For the text-containing cell, return its midpoint in [X, Y] coordinate format. 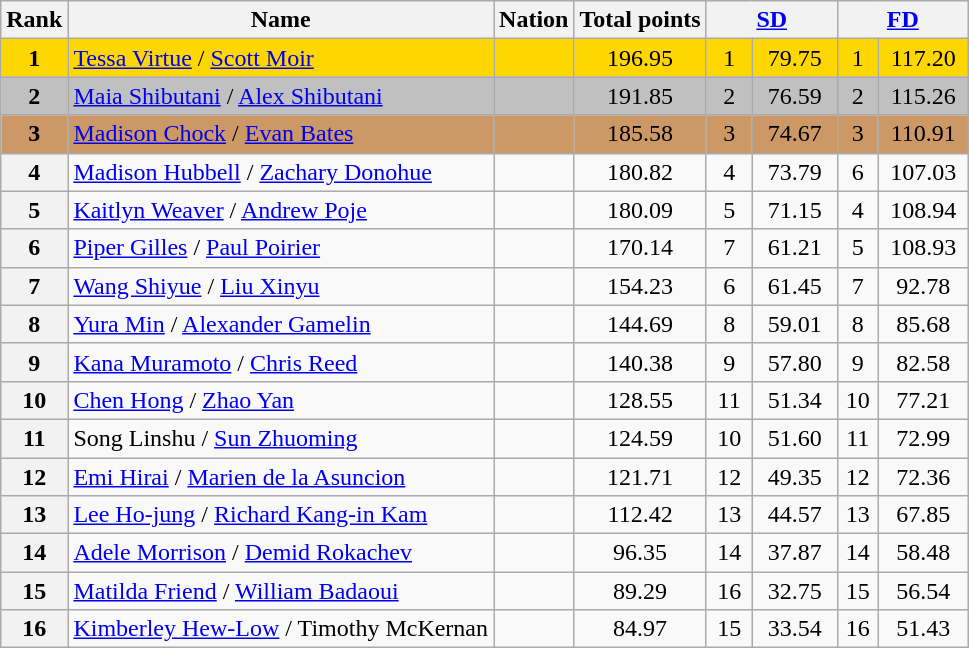
108.94 [923, 210]
56.54 [923, 591]
73.79 [794, 172]
67.85 [923, 515]
33.54 [794, 629]
Lee Ho-jung / Richard Kang-in Kam [281, 515]
180.09 [640, 210]
37.87 [794, 553]
Yura Min / Alexander Gamelin [281, 324]
Name [281, 20]
51.60 [794, 438]
76.59 [794, 96]
144.69 [640, 324]
185.58 [640, 134]
Total points [640, 20]
115.26 [923, 96]
57.80 [794, 362]
61.45 [794, 286]
124.59 [640, 438]
51.43 [923, 629]
96.35 [640, 553]
49.35 [794, 477]
Madison Chock / Evan Bates [281, 134]
128.55 [640, 400]
Kaitlyn Weaver / Andrew Poje [281, 210]
44.57 [794, 515]
59.01 [794, 324]
32.75 [794, 591]
92.78 [923, 286]
58.48 [923, 553]
79.75 [794, 58]
112.42 [640, 515]
121.71 [640, 477]
180.82 [640, 172]
Piper Gilles / Paul Poirier [281, 248]
Rank [34, 20]
Maia Shibutani / Alex Shibutani [281, 96]
72.99 [923, 438]
84.97 [640, 629]
154.23 [640, 286]
FD [902, 20]
77.21 [923, 400]
89.29 [640, 591]
170.14 [640, 248]
196.95 [640, 58]
Song Linshu / Sun Zhuoming [281, 438]
Kana Muramoto / Chris Reed [281, 362]
107.03 [923, 172]
74.67 [794, 134]
Tessa Virtue / Scott Moir [281, 58]
72.36 [923, 477]
85.68 [923, 324]
Chen Hong / Zhao Yan [281, 400]
191.85 [640, 96]
61.21 [794, 248]
110.91 [923, 134]
Kimberley Hew-Low / Timothy McKernan [281, 629]
Matilda Friend / William Badaoui [281, 591]
Emi Hirai / Marien de la Asuncion [281, 477]
Adele Morrison / Demid Rokachev [281, 553]
140.38 [640, 362]
117.20 [923, 58]
51.34 [794, 400]
82.58 [923, 362]
Wang Shiyue / Liu Xinyu [281, 286]
Nation [534, 20]
SD [772, 20]
71.15 [794, 210]
Madison Hubbell / Zachary Donohue [281, 172]
108.93 [923, 248]
